Search for the cell housing the specified text and yield its (x, y) center coordinate. 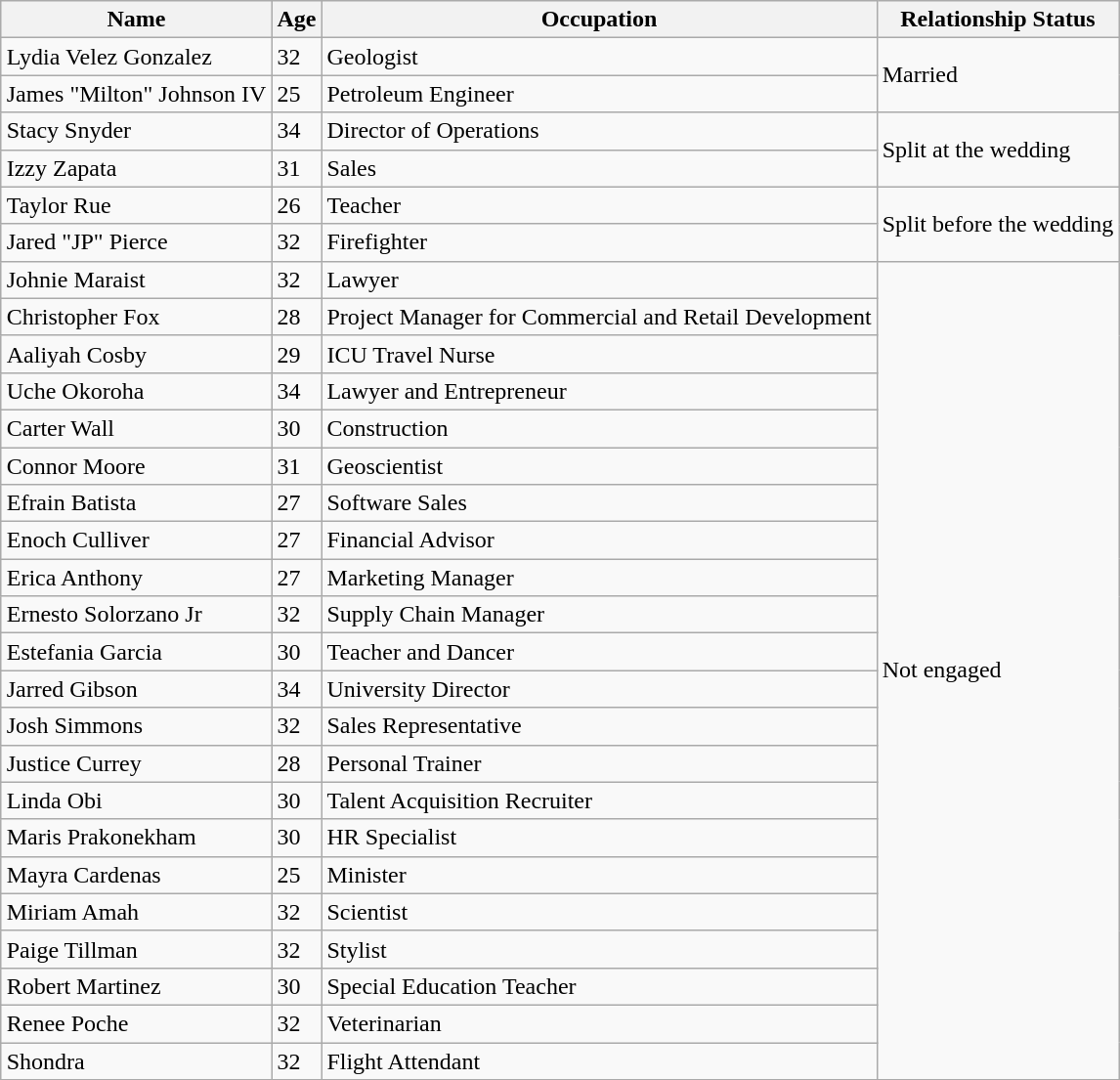
Lydia Velez Gonzalez (137, 57)
Erica Anthony (137, 578)
University Director (599, 689)
Geologist (599, 57)
Software Sales (599, 503)
Firefighter (599, 242)
Scientist (599, 912)
Ernesto Solorzano Jr (137, 615)
Personal Trainer (599, 763)
Teacher (599, 205)
Talent Acquisition Recruiter (599, 800)
29 (297, 354)
Jared "JP" Pierce (137, 242)
Robert Martinez (137, 986)
Estefania Garcia (137, 652)
Linda Obi (137, 800)
Shondra (137, 1060)
Johnie Maraist (137, 280)
Sales (599, 168)
Financial Advisor (599, 540)
Geoscientist (599, 466)
Lawyer and Entrepreneur (599, 391)
Director of Operations (599, 131)
Stacy Snyder (137, 131)
Petroleum Engineer (599, 94)
Aaliyah Cosby (137, 354)
Minister (599, 875)
Split before the wedding (998, 224)
26 (297, 205)
Marketing Manager (599, 578)
James "Milton" Johnson IV (137, 94)
Jarred Gibson (137, 689)
Josh Simmons (137, 726)
Paige Tillman (137, 949)
Construction (599, 428)
Izzy Zapata (137, 168)
Name (137, 20)
Uche Okoroha (137, 391)
Efrain Batista (137, 503)
ICU Travel Nurse (599, 354)
Relationship Status (998, 20)
Connor Moore (137, 466)
Occupation (599, 20)
Age (297, 20)
HR Specialist (599, 838)
Mayra Cardenas (137, 875)
Lawyer (599, 280)
Stylist (599, 949)
Carter Wall (137, 428)
Project Manager for Commercial and Retail Development (599, 317)
Teacher and Dancer (599, 652)
Christopher Fox (137, 317)
Veterinarian (599, 1023)
Sales Representative (599, 726)
Special Education Teacher (599, 986)
Renee Poche (137, 1023)
Taylor Rue (137, 205)
Enoch Culliver (137, 540)
Not engaged (998, 670)
Married (998, 75)
Supply Chain Manager (599, 615)
Flight Attendant (599, 1060)
Maris Prakonekham (137, 838)
Miriam Amah (137, 912)
Justice Currey (137, 763)
Split at the wedding (998, 150)
